Return the (x, y) coordinate for the center point of the cell that contains the specified text.  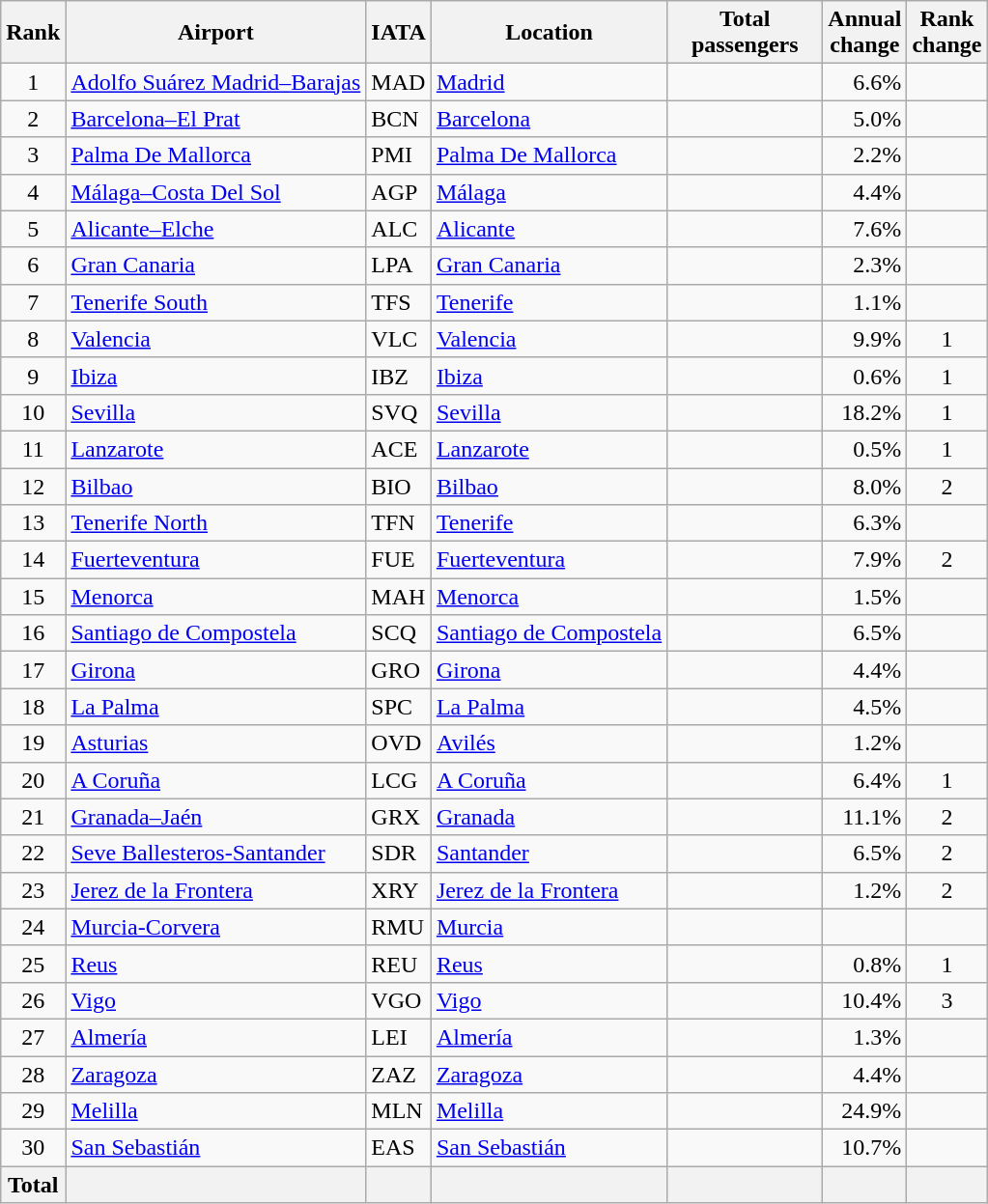
Totalpassengers (746, 33)
Adolfo Suárez Madrid–Barajas (216, 82)
15 (33, 597)
18 (33, 707)
27 (33, 1037)
21 (33, 817)
4.5% (865, 707)
MAD (399, 82)
Santander (549, 854)
6 (33, 266)
25 (33, 964)
5 (33, 229)
7.9% (865, 560)
7.6% (865, 229)
19 (33, 743)
IBZ (399, 376)
Granada–Jaén (216, 817)
TFS (399, 302)
VGO (399, 1000)
20 (33, 780)
BCN (399, 119)
IATA (399, 33)
SPC (399, 707)
VLC (399, 339)
GRO (399, 670)
ACE (399, 449)
5.0% (865, 119)
12 (33, 486)
24 (33, 927)
4 (33, 192)
Barcelona–El Prat (216, 119)
LPA (399, 266)
LEI (399, 1037)
24.9% (865, 1111)
REU (399, 964)
10.7% (865, 1148)
13 (33, 523)
6.3% (865, 523)
28 (33, 1075)
MAH (399, 597)
0.6% (865, 376)
OVD (399, 743)
Madrid (549, 82)
Málaga (549, 192)
6.6% (865, 82)
Tenerife North (216, 523)
ZAZ (399, 1075)
Granada (549, 817)
GRX (399, 817)
10 (33, 412)
1.5% (865, 597)
Alicante (549, 229)
RMU (399, 927)
18.2% (865, 412)
8 (33, 339)
LCG (399, 780)
Málaga–Costa Del Sol (216, 192)
Barcelona (549, 119)
Total (33, 1185)
17 (33, 670)
0.5% (865, 449)
26 (33, 1000)
MLN (399, 1111)
Murcia (549, 927)
XRY (399, 890)
EAS (399, 1148)
7 (33, 302)
8.0% (865, 486)
Seve Ballesteros-Santander (216, 854)
Rankchange (946, 33)
11.1% (865, 817)
SDR (399, 854)
Tenerife South (216, 302)
1.3% (865, 1037)
29 (33, 1111)
SVQ (399, 412)
Annualchange (865, 33)
30 (33, 1148)
Avilés (549, 743)
0.8% (865, 964)
11 (33, 449)
14 (33, 560)
Airport (216, 33)
Asturias (216, 743)
FUE (399, 560)
9 (33, 376)
6.4% (865, 780)
ALC (399, 229)
23 (33, 890)
2.3% (865, 266)
Location (549, 33)
2.2% (865, 155)
10.4% (865, 1000)
Rank (33, 33)
SCQ (399, 633)
TFN (399, 523)
22 (33, 854)
PMI (399, 155)
BIO (399, 486)
1.1% (865, 302)
Murcia-Corvera (216, 927)
AGP (399, 192)
9.9% (865, 339)
16 (33, 633)
Alicante–Elche (216, 229)
